Scan for the cell matching the given text and deliver its [X, Y] coordinate at center. 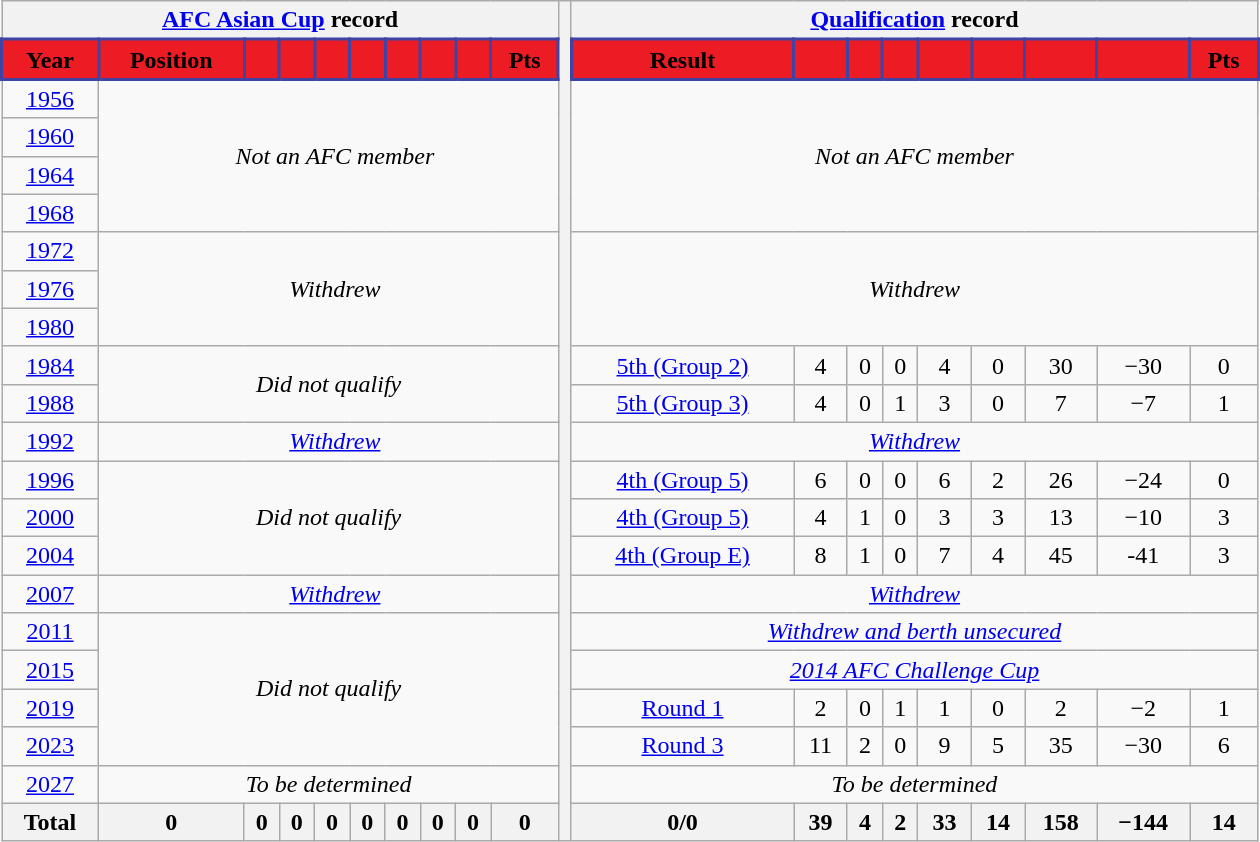
−144 [1144, 822]
1992 [50, 441]
−24 [1144, 479]
Qualification record [914, 20]
2027 [50, 784]
2023 [50, 746]
30 [1061, 365]
1968 [50, 213]
−2 [1144, 708]
2015 [50, 670]
2000 [50, 518]
−10 [1144, 518]
2004 [50, 556]
8 [821, 556]
39 [821, 822]
5th (Group 3) [682, 403]
1984 [50, 365]
1980 [50, 327]
AFC Asian Cup record [280, 20]
Round 3 [682, 746]
13 [1061, 518]
0/0 [682, 822]
Year [50, 60]
1976 [50, 289]
Withdrew and berth unsecured [914, 632]
45 [1061, 556]
2019 [50, 708]
−7 [1144, 403]
1988 [50, 403]
9 [945, 746]
1960 [50, 137]
1956 [50, 98]
1964 [50, 175]
33 [945, 822]
2007 [50, 594]
Position [172, 60]
Result [682, 60]
2011 [50, 632]
Round 1 [682, 708]
5 [998, 746]
11 [821, 746]
1996 [50, 479]
158 [1061, 822]
2014 AFC Challenge Cup [914, 670]
-41 [1144, 556]
26 [1061, 479]
Total [50, 822]
1972 [50, 251]
4th (Group E) [682, 556]
35 [1061, 746]
5th (Group 2) [682, 365]
